Identify which cell holds the provided text, then report its (X, Y) central coordinate. 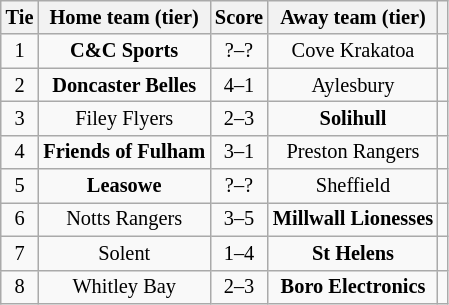
Sheffield (353, 186)
3–5 (239, 219)
Filey Flyers (124, 118)
4–1 (239, 85)
Cove Krakatoa (353, 51)
6 (20, 219)
Millwall Lionesses (353, 219)
1–4 (239, 253)
Solihull (353, 118)
Friends of Fulham (124, 152)
5 (20, 186)
Home team (tier) (124, 17)
Preston Rangers (353, 152)
2 (20, 85)
3–1 (239, 152)
St Helens (353, 253)
8 (20, 287)
4 (20, 152)
Boro Electronics (353, 287)
Away team (tier) (353, 17)
C&C Sports (124, 51)
Whitley Bay (124, 287)
Tie (20, 17)
Aylesbury (353, 85)
Leasowe (124, 186)
7 (20, 253)
Solent (124, 253)
Doncaster Belles (124, 85)
3 (20, 118)
Score (239, 17)
1 (20, 51)
Notts Rangers (124, 219)
